From the cell containing the given text, extract its center point as (X, Y) coordinate. 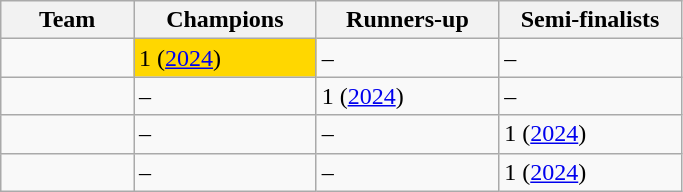
Runners-up (408, 20)
Semi-finalists (590, 20)
Team (68, 20)
Champions (226, 20)
